Identify which cell holds the provided text, then report its [X, Y] central coordinate. 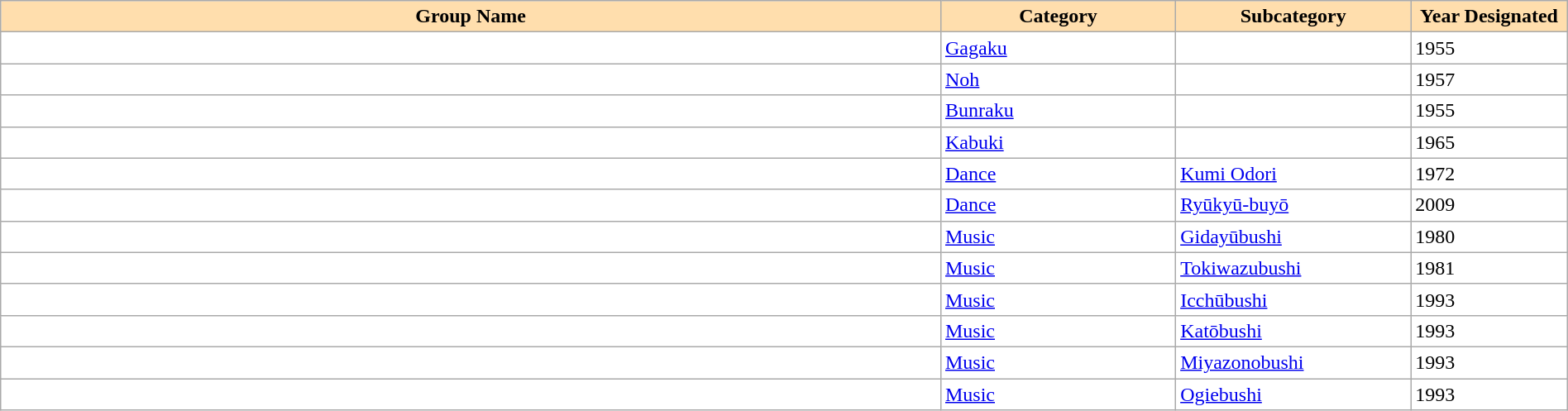
1957 [1489, 79]
Group Name [471, 17]
Ryūkyū-buyō [1293, 205]
Subcategory [1293, 17]
Gagaku [1058, 48]
Icchūbushi [1293, 299]
Katōbushi [1293, 331]
Noh [1058, 79]
Ogiebushi [1293, 394]
1980 [1489, 237]
Kabuki [1058, 142]
Kumi Odori [1293, 174]
Gidayūbushi [1293, 237]
Tokiwazubushi [1293, 268]
Year Designated [1489, 17]
1965 [1489, 142]
1981 [1489, 268]
1972 [1489, 174]
2009 [1489, 205]
Miyazonobushi [1293, 362]
Category [1058, 17]
Bunraku [1058, 111]
